Locate the cell with the specified text and output its [X, Y] center coordinate. 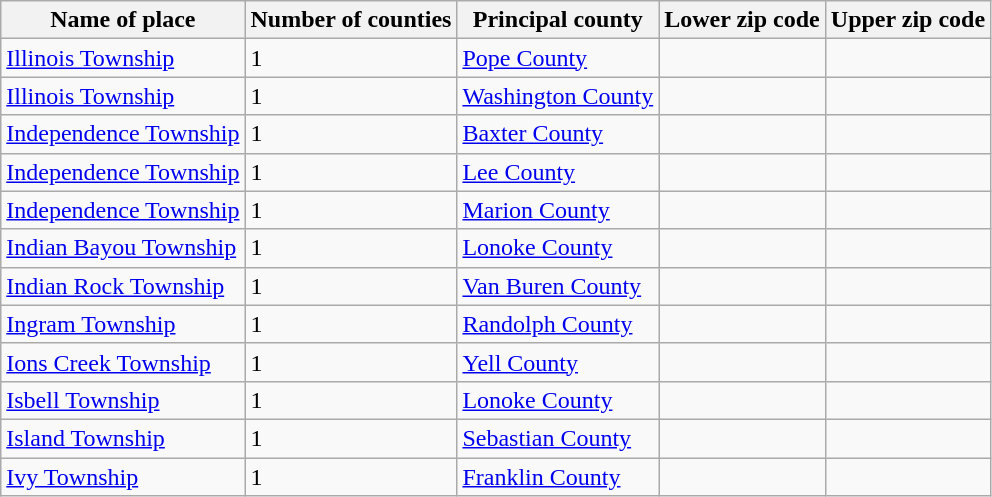
Randolph County [558, 324]
Ivy Township [123, 477]
Ions Creek Township [123, 362]
Ingram Township [123, 324]
Lower zip code [742, 20]
Franklin County [558, 477]
Island Township [123, 438]
Number of counties [351, 20]
Lee County [558, 172]
Indian Rock Township [123, 286]
Isbell Township [123, 400]
Name of place [123, 20]
Pope County [558, 58]
Baxter County [558, 134]
Sebastian County [558, 438]
Principal county [558, 20]
Upper zip code [908, 20]
Indian Bayou Township [123, 248]
Marion County [558, 210]
Yell County [558, 362]
Washington County [558, 96]
Van Buren County [558, 286]
